Find where the given text appears and provide that cell's center as [X, Y] coordinate. 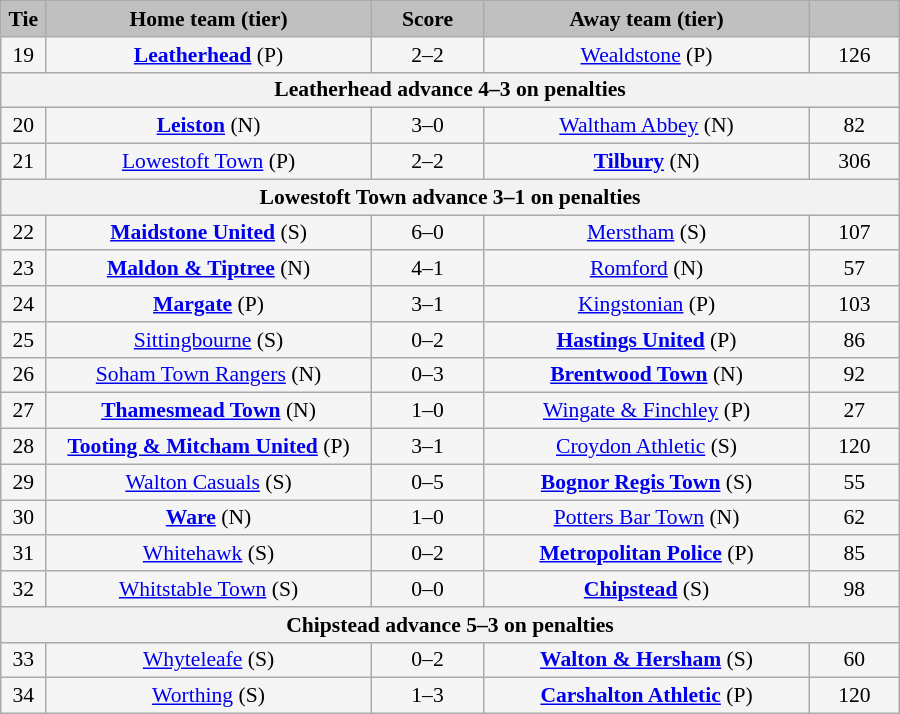
Walton Casuals (S) [209, 482]
Croydon Athletic (S) [647, 447]
Tie [24, 19]
86 [854, 340]
23 [24, 269]
85 [854, 554]
Leatherhead advance 4–3 on penalties [450, 90]
Leatherhead (P) [209, 55]
4–1 [427, 269]
Margate (P) [209, 304]
55 [854, 482]
3–0 [427, 126]
Bognor Regis Town (S) [647, 482]
Score [427, 19]
92 [854, 375]
34 [24, 696]
24 [24, 304]
Tilbury (N) [647, 162]
Wealdstone (P) [647, 55]
Walton & Hersham (S) [647, 660]
82 [854, 126]
1–3 [427, 696]
Leiston (N) [209, 126]
Hastings United (P) [647, 340]
Chipstead (S) [647, 589]
Carshalton Athletic (P) [647, 696]
107 [854, 233]
33 [24, 660]
26 [24, 375]
Soham Town Rangers (N) [209, 375]
20 [24, 126]
103 [854, 304]
32 [24, 589]
62 [854, 518]
Wingate & Finchley (P) [647, 411]
29 [24, 482]
Romford (N) [647, 269]
Potters Bar Town (N) [647, 518]
57 [854, 269]
126 [854, 55]
60 [854, 660]
Home team (tier) [209, 19]
Lowestoft Town (P) [209, 162]
Worthing (S) [209, 696]
25 [24, 340]
306 [854, 162]
Thamesmead Town (N) [209, 411]
0–3 [427, 375]
28 [24, 447]
Away team (tier) [647, 19]
21 [24, 162]
30 [24, 518]
Lowestoft Town advance 3–1 on penalties [450, 197]
Maidstone United (S) [209, 233]
Waltham Abbey (N) [647, 126]
Metropolitan Police (P) [647, 554]
0–5 [427, 482]
19 [24, 55]
31 [24, 554]
Maldon & Tiptree (N) [209, 269]
Tooting & Mitcham United (P) [209, 447]
Merstham (S) [647, 233]
98 [854, 589]
Whyteleafe (S) [209, 660]
Sittingbourne (S) [209, 340]
6–0 [427, 233]
22 [24, 233]
Brentwood Town (N) [647, 375]
Ware (N) [209, 518]
Kingstonian (P) [647, 304]
0–0 [427, 589]
Whitehawk (S) [209, 554]
Whitstable Town (S) [209, 589]
Chipstead advance 5–3 on penalties [450, 625]
